Scan for the cell matching the given text and deliver its (X, Y) coordinate at center. 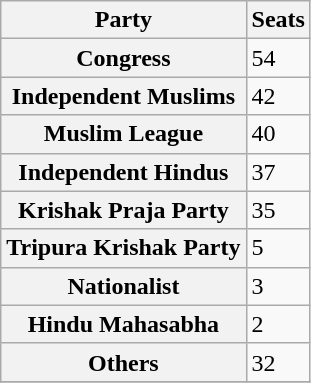
Seats (278, 20)
Tripura Krishak Party (124, 248)
2 (278, 324)
40 (278, 134)
Independent Hindus (124, 172)
Independent Muslims (124, 96)
54 (278, 58)
Party (124, 20)
Muslim League (124, 134)
Hindu Mahasabha (124, 324)
35 (278, 210)
32 (278, 362)
37 (278, 172)
Congress (124, 58)
42 (278, 96)
Others (124, 362)
Nationalist (124, 286)
Krishak Praja Party (124, 210)
3 (278, 286)
5 (278, 248)
